Extract the (X, Y) coordinate from the center of the cell holding the provided text.  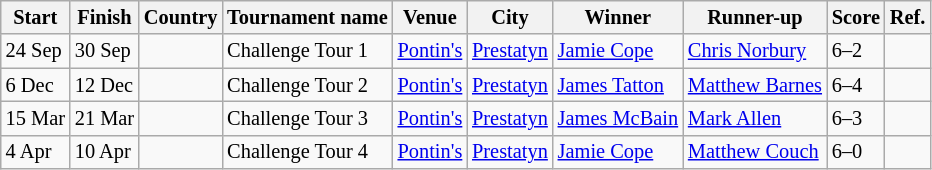
Matthew Couch (755, 152)
Challenge Tour 3 (307, 118)
24 Sep (36, 51)
Challenge Tour 1 (307, 51)
City (510, 17)
15 Mar (36, 118)
James McBain (618, 118)
6–4 (856, 85)
Ref. (908, 17)
6–3 (856, 118)
12 Dec (104, 85)
Challenge Tour 2 (307, 85)
4 Apr (36, 152)
6–0 (856, 152)
Finish (104, 17)
Runner-up (755, 17)
6 Dec (36, 85)
Tournament name (307, 17)
Matthew Barnes (755, 85)
Score (856, 17)
Chris Norbury (755, 51)
Mark Allen (755, 118)
Start (36, 17)
21 Mar (104, 118)
Winner (618, 17)
James Tatton (618, 85)
10 Apr (104, 152)
Country (180, 17)
Venue (430, 17)
6–2 (856, 51)
30 Sep (104, 51)
Challenge Tour 4 (307, 152)
